From the cell containing the given text, extract its center point as [X, Y] coordinate. 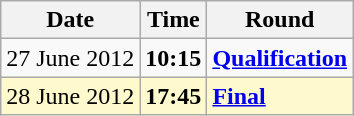
Qualification [280, 58]
10:15 [174, 58]
Final [280, 96]
27 June 2012 [70, 58]
28 June 2012 [70, 96]
Date [70, 20]
Round [280, 20]
Time [174, 20]
17:45 [174, 96]
